Extract the (X, Y) coordinate from the center of the cell holding the provided text.  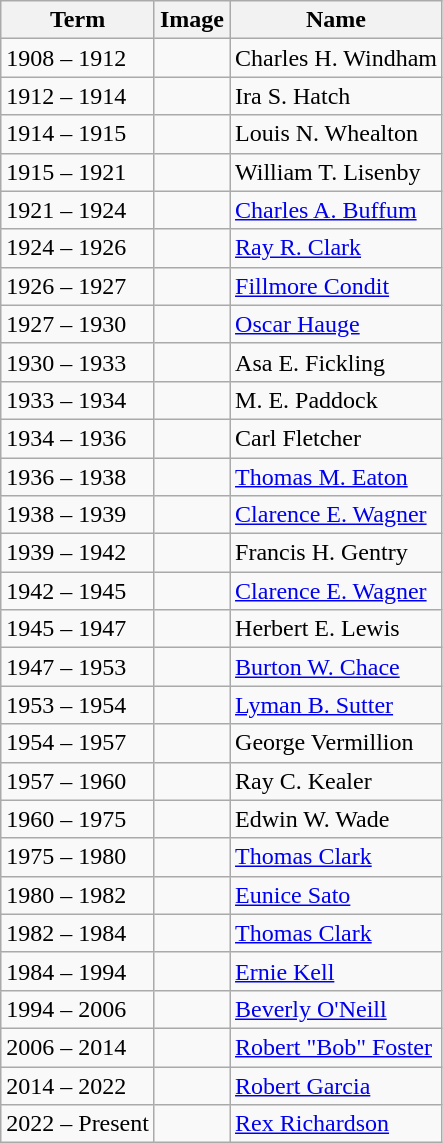
2014 – 2022 (78, 1085)
Edwin W. Wade (336, 819)
1975 – 1980 (78, 857)
Charles A. Buffum (336, 210)
2006 – 2014 (78, 1047)
Eunice Sato (336, 895)
1957 – 1960 (78, 781)
George Vermillion (336, 743)
1934 – 1936 (78, 438)
1936 – 1938 (78, 477)
1994 – 2006 (78, 1009)
1914 – 1915 (78, 134)
Carl Fletcher (336, 438)
Charles H. Windham (336, 58)
1927 – 1930 (78, 324)
1980 – 1982 (78, 895)
1926 – 1927 (78, 286)
1939 – 1942 (78, 553)
M. E. Paddock (336, 400)
1945 – 1947 (78, 629)
Louis N. Whealton (336, 134)
1915 – 1921 (78, 172)
Fillmore Condit (336, 286)
Asa E. Fickling (336, 362)
1953 – 1954 (78, 705)
1984 – 1994 (78, 971)
1933 – 1934 (78, 400)
2022 – Present (78, 1124)
Burton W. Chace (336, 667)
1947 – 1953 (78, 667)
Beverly O'Neill (336, 1009)
Robert "Bob" Foster (336, 1047)
Name (336, 20)
Ira S. Hatch (336, 96)
1960 – 1975 (78, 819)
1908 – 1912 (78, 58)
1924 – 1926 (78, 248)
1954 – 1957 (78, 743)
1930 – 1933 (78, 362)
1912 – 1914 (78, 96)
Francis H. Gentry (336, 553)
Image (192, 20)
Robert Garcia (336, 1085)
Term (78, 20)
Lyman B. Sutter (336, 705)
Ray R. Clark (336, 248)
William T. Lisenby (336, 172)
Herbert E. Lewis (336, 629)
1942 – 1945 (78, 591)
Rex Richardson (336, 1124)
1938 – 1939 (78, 515)
Oscar Hauge (336, 324)
1982 – 1984 (78, 933)
Ray C. Kealer (336, 781)
Thomas M. Eaton (336, 477)
Ernie Kell (336, 971)
1921 – 1924 (78, 210)
